For the text-containing cell, return its midpoint in (X, Y) coordinate format. 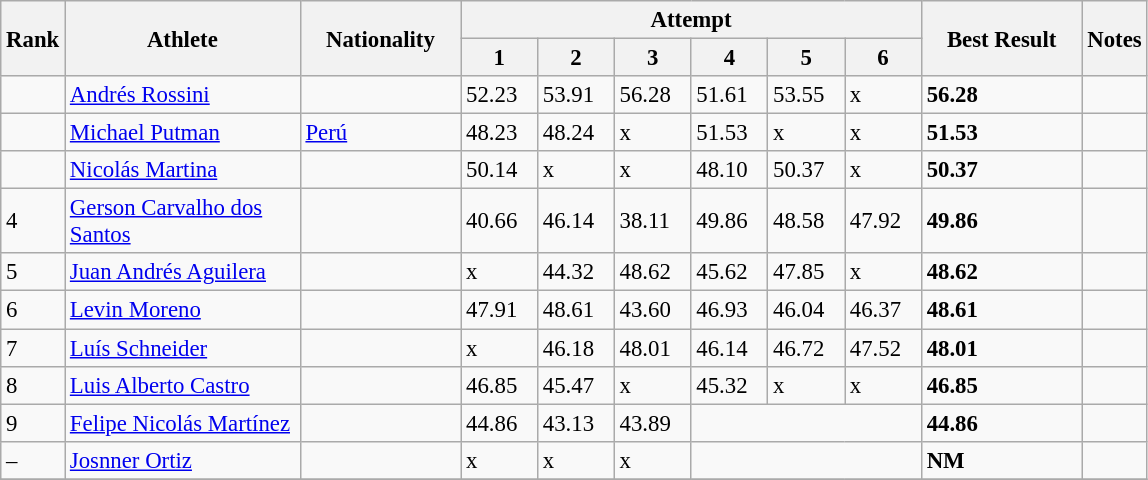
Felipe Nicolás Martínez (183, 423)
48.10 (730, 170)
46.04 (806, 310)
44.32 (576, 273)
45.32 (730, 385)
51.61 (730, 95)
3 (652, 58)
38.11 (652, 222)
Best Result (1002, 38)
48.58 (806, 222)
Levin Moreno (183, 310)
9 (33, 423)
Michael Putman (183, 133)
47.91 (500, 310)
40.66 (500, 222)
7 (33, 348)
Rank (33, 38)
Andrés Rossini (183, 95)
50.14 (500, 170)
47.92 (884, 222)
43.89 (652, 423)
Gerson Carvalho dos Santos (183, 222)
46.37 (884, 310)
47.85 (806, 273)
Luis Alberto Castro (183, 385)
Josnner Ortiz (183, 460)
46.72 (806, 348)
Juan Andrés Aguilera (183, 273)
Nationality (380, 38)
– (33, 460)
Athlete (183, 38)
1 (500, 58)
43.13 (576, 423)
48.24 (576, 133)
Nicolás Martina (183, 170)
46.93 (730, 310)
43.60 (652, 310)
53.91 (576, 95)
2 (576, 58)
45.62 (730, 273)
Luís Schneider (183, 348)
NM (1002, 460)
53.55 (806, 95)
45.47 (576, 385)
48.23 (500, 133)
Perú (380, 133)
Attempt (692, 20)
46.18 (576, 348)
Notes (1114, 38)
8 (33, 385)
52.23 (500, 95)
47.52 (884, 348)
